Scan for the cell matching the given text and deliver its [x, y] coordinate at center. 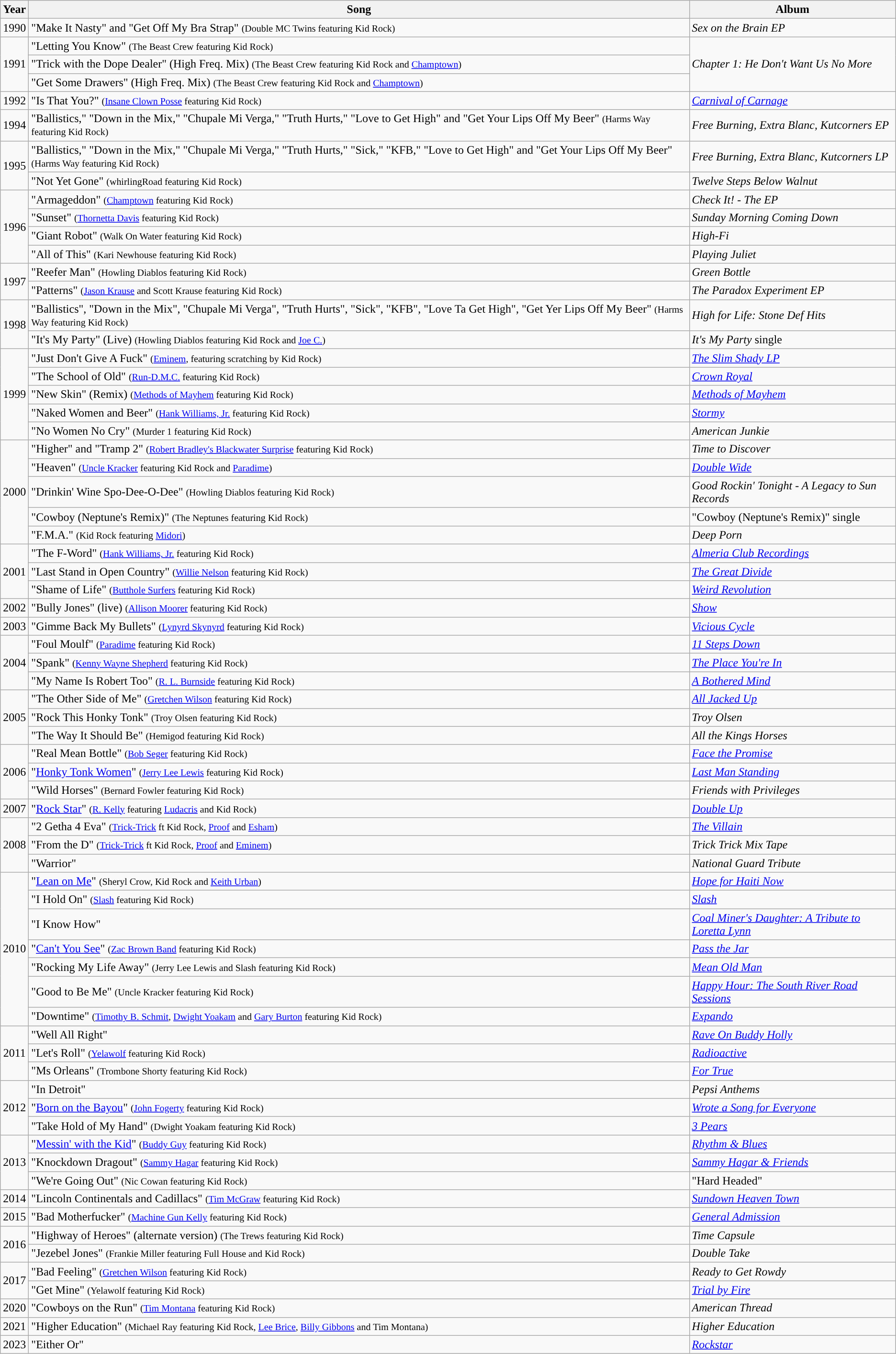
American Junkie [793, 431]
"Gimme Back My Bullets" (Lynyrd Skynyrd featuring Kid Rock) [359, 626]
2008 [14, 845]
"Real Mean Bottle" (Bob Seger featuring Kid Rock) [359, 754]
"Foul Moulf" (Paradime featuring Kid Rock) [359, 644]
"The School of Old" (Run-D.M.C. featuring Kid Rock) [359, 376]
Free Burning, Extra Blanc, Kutcorners EP [793, 125]
2014 [14, 1199]
2005 [14, 717]
The Villain [793, 826]
"Letting You Know" (The Beast Crew featuring Kid Rock) [359, 46]
Ready to Get Rowdy [793, 1272]
2012 [14, 1107]
"It's My Party" (Live) (Howling Diablos featuring Kid Rock and Joe C.) [359, 340]
Wrote a Song for Everyone [793, 1107]
"Higher" and "Tramp 2" (Robert Bradley's Blackwater Surprise featuring Kid Rock) [359, 449]
"F.M.A." (Kid Rock featuring Midori) [359, 535]
2003 [14, 626]
1997 [14, 282]
2015 [14, 1217]
Happy Hour: The South River Road Sessions [793, 992]
2020 [14, 1308]
"Not Yet Gone" (whirlingRoad featuring Kid Rock) [359, 181]
"Lincoln Continentals and Cadillacs" (Tim McGraw featuring Kid Rock) [359, 1199]
Rockstar [793, 1344]
"We're Going Out" (Nic Cowan featuring Kid Rock) [359, 1180]
2002 [14, 608]
Double Wide [793, 467]
National Guard Tribute [793, 863]
Slash [793, 900]
It's My Party single [793, 340]
11 Steps Down [793, 644]
"Downtime" (Timothy B. Schmit, Dwight Yoakam and Gary Burton featuring Kid Rock) [359, 1016]
"Higher Education" (Michael Ray featuring Kid Rock, Lee Brice, Billy Gibbons and Tim Montana) [359, 1326]
Green Bottle [793, 272]
"Warrior" [359, 863]
Deep Porn [793, 535]
2017 [14, 1281]
Radioactive [793, 1053]
Sundown Heaven Town [793, 1199]
Mean Old Man [793, 967]
The Slim Shady LP [793, 358]
"I Hold On" (Slash featuring Kid Rock) [359, 900]
"New Skin" (Remix) (Methods of Mayhem featuring Kid Rock) [359, 395]
"My Name Is Robert Too" (R. L. Burnside featuring Kid Rock) [359, 681]
"Drinkin' Wine Spo-Dee-O-Dee" (Howling Diablos featuring Kid Rock) [359, 492]
Album [793, 10]
"Jezebel Jones" (Frankie Miller featuring Full House and Kid Rock) [359, 1253]
"Cowboy (Neptune's Remix)" single [793, 517]
2007 [14, 808]
Vicious Cycle [793, 626]
"Naked Women and Beer" (Hank Williams, Jr. featuring Kid Rock) [359, 413]
Sex on the Brain EP [793, 28]
1999 [14, 395]
High-Fi [793, 236]
Carnival of Carnage [793, 101]
Double Take [793, 1253]
"Just Don't Give A Fuck" (Eminem, featuring scratching by Kid Rock) [359, 358]
Sunday Morning Coming Down [793, 217]
2006 [14, 772]
"Honky Tonk Women" (Jerry Lee Lewis featuring Kid Rock) [359, 772]
Higher Education [793, 1326]
1998 [14, 325]
1996 [14, 226]
"The Other Side of Me" (Gretchen Wilson featuring Kid Rock) [359, 699]
2010 [14, 949]
"Knockdown Dragout" (Sammy Hagar featuring Kid Rock) [359, 1162]
The Great Divide [793, 571]
"The F-Word" (Hank Williams, Jr. featuring Kid Rock) [359, 553]
"Bad Motherfucker" (Machine Gun Kelly featuring Kid Rock) [359, 1217]
"Get Mine" (Yelawolf featuring Kid Rock) [359, 1290]
"From the D" (Trick-Trick ft Kid Rock, Proof and Eminem) [359, 845]
"Bad Feeling" (Gretchen Wilson featuring Kid Rock) [359, 1272]
2013 [14, 1162]
Face the Promise [793, 754]
Show [793, 608]
Sammy Hagar & Friends [793, 1162]
The Place You're In [793, 663]
Double Up [793, 808]
Chapter 1: He Don't Want Us No More [793, 64]
Check It! - The EP [793, 199]
Twelve Steps Below Walnut [793, 181]
Time Capsule [793, 1235]
"No Women No Cry" (Murder 1 featuring Kid Rock) [359, 431]
"Lean on Me" (Sheryl Crow, Kid Rock and Keith Urban) [359, 881]
Playing Juliet [793, 254]
Rave On Buddy Holly [793, 1035]
2023 [14, 1344]
"Reefer Man" (Howling Diablos featuring Kid Rock) [359, 272]
"Let's Roll" (Yelawolf featuring Kid Rock) [359, 1053]
"Rocking My Life Away" (Jerry Lee Lewis and Slash featuring Kid Rock) [359, 967]
"Highway of Heroes" (alternate version) (The Trews featuring Kid Rock) [359, 1235]
"Is That You?" (Insane Clown Posse featuring Kid Rock) [359, 101]
Time to Discover [793, 449]
Methods of Mayhem [793, 395]
Last Man Standing [793, 772]
1995 [14, 166]
"Wild Horses" (Bernard Fowler featuring Kid Rock) [359, 790]
"Take Hold of My Hand" (Dwight Yoakam featuring Kid Rock) [359, 1126]
"Make It Nasty" and "Get Off My Bra Strap" (Double MC Twins featuring Kid Rock) [359, 28]
"Patterns" (Jason Krause and Scott Krause featuring Kid Rock) [359, 291]
2016 [14, 1244]
"Spank" (Kenny Wayne Shepherd featuring Kid Rock) [359, 663]
"Last Stand in Open Country" (Willie Nelson featuring Kid Rock) [359, 571]
Stormy [793, 413]
2001 [14, 571]
1990 [14, 28]
"Giant Robot" (Walk On Water featuring Kid Rock) [359, 236]
2011 [14, 1053]
Song [359, 10]
Free Burning, Extra Blanc, Kutcorners LP [793, 156]
Crown Royal [793, 376]
1992 [14, 101]
"Bully Jones" (live) (Allison Moorer featuring Kid Rock) [359, 608]
"Cowboy (Neptune's Remix)" (The Neptunes featuring Kid Rock) [359, 517]
High for Life: Stone Def Hits [793, 315]
"Rock This Honky Tonk" (Troy Olsen featuring Kid Rock) [359, 717]
Trial by Fire [793, 1290]
"Well All Right" [359, 1035]
"Sunset" (Thornetta Davis featuring Kid Rock) [359, 217]
"The Way It Should Be" (Hemigod featuring Kid Rock) [359, 735]
For True [793, 1071]
"Born on the Bayou" (John Fogerty featuring Kid Rock) [359, 1107]
"2 Getha 4 Eva" (Trick-Trick ft Kid Rock, Proof and Esham) [359, 826]
"Rock Star" (R. Kelly featuring Ludacris and Kid Rock) [359, 808]
Rhythm & Blues [793, 1144]
1994 [14, 125]
Pepsi Anthems [793, 1089]
"Shame of Life" (Butthole Surfers featuring Kid Rock) [359, 590]
"Cowboys on the Run" (Tim Montana featuring Kid Rock) [359, 1308]
3 Pears [793, 1126]
Trick Trick Mix Tape [793, 845]
Almeria Club Recordings [793, 553]
"Either Or" [359, 1344]
General Admission [793, 1217]
"Good to Be Me" (Uncle Kracker featuring Kid Rock) [359, 992]
"Get Some Drawers" (High Freq. Mix) (The Beast Crew featuring Kid Rock and Champtown) [359, 82]
"Ballistics," "Down in the Mix," "Chupale Mi Verga," "Truth Hurts," "Love to Get High" and "Get Your Lips Off My Beer" (Harms Way featuring Kid Rock) [359, 125]
"Can't You See" (Zac Brown Band featuring Kid Rock) [359, 949]
Coal Miner's Daughter: A Tribute to Loretta Lynn [793, 924]
"I Know How" [359, 924]
Good Rockin' Tonight - A Legacy to Sun Records [793, 492]
"Heaven" (Uncle Kracker featuring Kid Rock and Paradime) [359, 467]
All the Kings Horses [793, 735]
A Bothered Mind [793, 681]
Weird Revolution [793, 590]
"Trick with the Dope Dealer" (High Freq. Mix) (The Beast Crew featuring Kid Rock and Champtown) [359, 64]
American Thread [793, 1308]
Pass the Jar [793, 949]
1991 [14, 64]
Expando [793, 1016]
"Armageddon" (Champtown featuring Kid Rock) [359, 199]
"Messin' with the Kid" (Buddy Guy featuring Kid Rock) [359, 1144]
"Hard Headed" [793, 1180]
The Paradox Experiment EP [793, 291]
"Ms Orleans" (Trombone Shorty featuring Kid Rock) [359, 1071]
Hope for Haiti Now [793, 881]
2004 [14, 663]
2021 [14, 1326]
Troy Olsen [793, 717]
"In Detroit" [359, 1089]
Friends with Privileges [793, 790]
2000 [14, 492]
All Jacked Up [793, 699]
"All of This" (Kari Newhouse featuring Kid Rock) [359, 254]
Year [14, 10]
